Search for the cell housing the specified text and yield its (x, y) center coordinate. 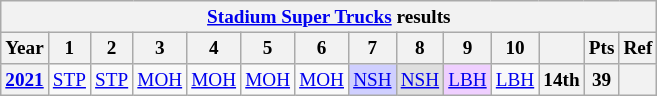
5 (268, 48)
9 (468, 48)
14th (562, 80)
Year (25, 48)
Pts (602, 48)
6 (322, 48)
8 (420, 48)
7 (373, 48)
2 (112, 48)
2021 (25, 80)
10 (515, 48)
39 (602, 80)
Ref (638, 48)
Stadium Super Trucks results (329, 17)
1 (69, 48)
3 (160, 48)
4 (214, 48)
